Extract the [X, Y] coordinate from the center of the cell holding the provided text.  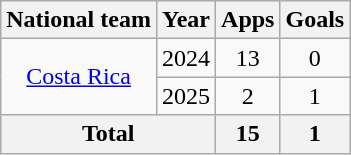
Total [108, 134]
0 [315, 58]
Costa Rica [79, 77]
National team [79, 20]
15 [248, 134]
2025 [186, 96]
13 [248, 58]
2024 [186, 58]
2 [248, 96]
Year [186, 20]
Apps [248, 20]
Goals [315, 20]
